Determine the (X, Y) coordinate at the center of the cell enclosing the given text.  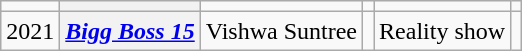
Reality show (442, 31)
2021 (30, 31)
Bigg Boss 15 (130, 31)
Vishwa Suntree (281, 31)
